Detect which cell encompasses the target text, then output its [X, Y] center coordinate. 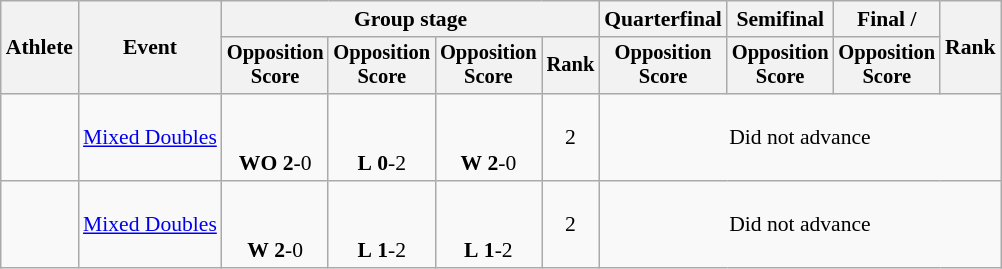
Athlete [40, 48]
WO 2-0 [276, 138]
Final / [886, 19]
Quarterfinal [663, 19]
L 0-2 [382, 138]
Event [150, 48]
Semifinal [780, 19]
Group stage [410, 19]
